Scan for the cell matching the given text and deliver its [X, Y] coordinate at center. 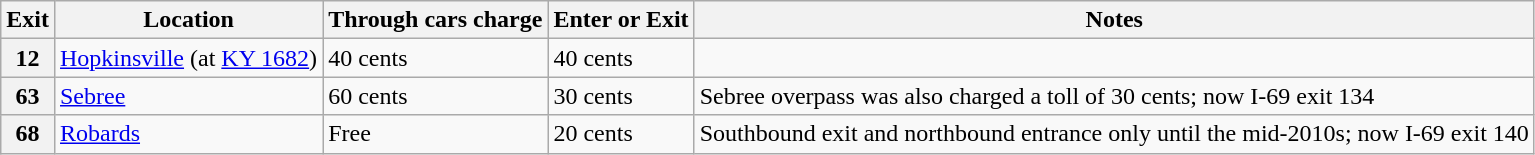
Robards [188, 134]
30 cents [621, 96]
Free [436, 134]
20 cents [621, 134]
Sebree [188, 96]
Exit [28, 20]
Hopkinsville (at KY 1682) [188, 58]
Notes [1114, 20]
Southbound exit and northbound entrance only until the mid-2010s; now I-69 exit 140 [1114, 134]
63 [28, 96]
60 cents [436, 96]
12 [28, 58]
Enter or Exit [621, 20]
Sebree overpass was also charged a toll of 30 cents; now I-69 exit 134 [1114, 96]
68 [28, 134]
Location [188, 20]
Through cars charge [436, 20]
